Determine the (X, Y) coordinate at the center of the cell enclosing the given text.  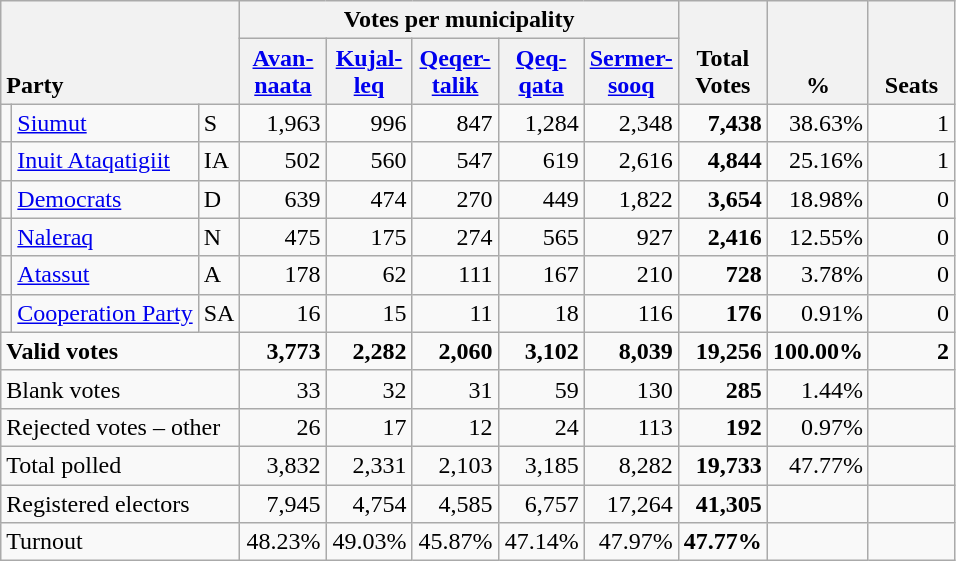
17 (369, 427)
1.44% (818, 389)
7,438 (722, 123)
1,284 (541, 123)
2,060 (455, 351)
32 (369, 389)
Blank votes (120, 389)
560 (369, 161)
2,416 (722, 237)
SA (219, 313)
17,264 (631, 503)
18.98% (818, 199)
1,822 (631, 199)
2,348 (631, 123)
3,185 (541, 465)
Cooperation Party (105, 313)
59 (541, 389)
449 (541, 199)
565 (541, 237)
6,757 (541, 503)
270 (455, 199)
2,331 (369, 465)
15 (369, 313)
2,616 (631, 161)
Total polled (120, 465)
8,282 (631, 465)
19,733 (722, 465)
7,945 (283, 503)
Siumut (105, 123)
502 (283, 161)
3,654 (722, 199)
178 (283, 275)
Kujal- leq (369, 72)
A (219, 275)
Inuit Ataqatigiit (105, 161)
111 (455, 275)
24 (541, 427)
167 (541, 275)
26 (283, 427)
IA (219, 161)
Rejected votes – other (120, 427)
62 (369, 275)
0.91% (818, 313)
4,585 (455, 503)
12.55% (818, 237)
% (818, 52)
728 (722, 275)
N (219, 237)
100.00% (818, 351)
3,832 (283, 465)
11 (455, 313)
4,754 (369, 503)
547 (455, 161)
116 (631, 313)
Atassut (105, 275)
48.23% (283, 542)
274 (455, 237)
847 (455, 123)
18 (541, 313)
47.14% (541, 542)
Sermer- sooq (631, 72)
2,103 (455, 465)
47.97% (631, 542)
38.63% (818, 123)
31 (455, 389)
Total Votes (722, 52)
Democrats (105, 199)
Party (120, 52)
285 (722, 389)
3,773 (283, 351)
12 (455, 427)
210 (631, 275)
3,102 (541, 351)
192 (722, 427)
45.87% (455, 542)
2 (911, 351)
639 (283, 199)
Seats (911, 52)
927 (631, 237)
0.97% (818, 427)
475 (283, 237)
175 (369, 237)
8,039 (631, 351)
113 (631, 427)
130 (631, 389)
996 (369, 123)
176 (722, 313)
Registered electors (120, 503)
1,963 (283, 123)
Votes per municipality (459, 20)
25.16% (818, 161)
619 (541, 161)
Valid votes (120, 351)
41,305 (722, 503)
3.78% (818, 275)
Naleraq (105, 237)
2,282 (369, 351)
4,844 (722, 161)
16 (283, 313)
33 (283, 389)
474 (369, 199)
19,256 (722, 351)
D (219, 199)
Avan- naata (283, 72)
Turnout (120, 542)
49.03% (369, 542)
S (219, 123)
Qeqer- talik (455, 72)
Qeq- qata (541, 72)
